For the text-containing cell, return its midpoint in [X, Y] coordinate format. 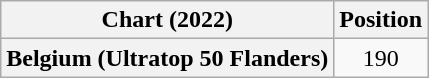
Belgium (Ultratop 50 Flanders) [168, 58]
Chart (2022) [168, 20]
190 [381, 58]
Position [381, 20]
